Detect which cell encompasses the target text, then output its [X, Y] center coordinate. 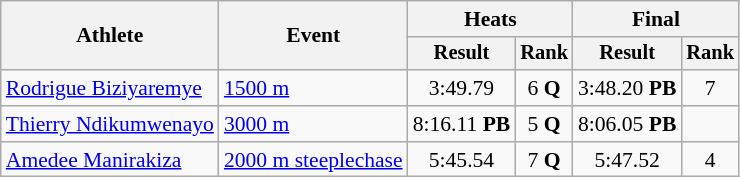
8:06.05 PB [627, 124]
Final [656, 19]
8:16.11 PB [462, 124]
6 Q [544, 88]
Heats [490, 19]
7 [710, 88]
Rodrigue Biziyaremye [110, 88]
Thierry Ndikumwenayo [110, 124]
3:48.20 PB [627, 88]
3:49.79 [462, 88]
3000 m [314, 124]
1500 m [314, 88]
Event [314, 36]
Athlete [110, 36]
5 Q [544, 124]
